Identify which cell holds the provided text, then report its (x, y) central coordinate. 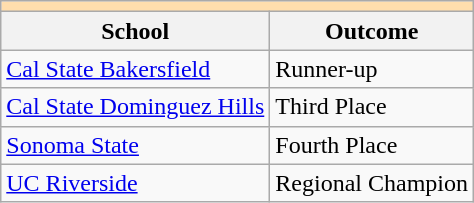
Runner-up (372, 69)
School (136, 31)
Fourth Place (372, 145)
Cal State Bakersfield (136, 69)
Sonoma State (136, 145)
Cal State Dominguez Hills (136, 107)
Outcome (372, 31)
Third Place (372, 107)
Regional Champion (372, 183)
UC Riverside (136, 183)
